Capture the cell that displays the provided text and extract its [x, y] central coordinate. 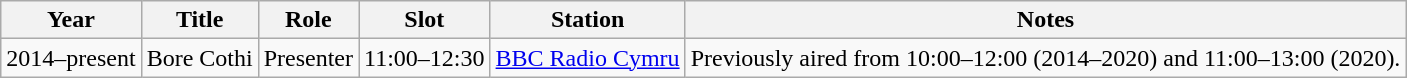
Presenter [308, 58]
Notes [1046, 20]
11:00–12:30 [425, 58]
Previously aired from 10:00–12:00 (2014–2020) and 11:00–13:00 (2020). [1046, 58]
Station [588, 20]
BBC Radio Cymru [588, 58]
Role [308, 20]
Year [71, 20]
Title [200, 20]
2014–present [71, 58]
Slot [425, 20]
Bore Cothi [200, 58]
